Return (X, Y) of the center of cell containing provided text 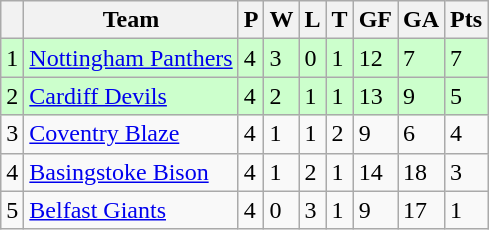
Team (131, 20)
Basingstoke Bison (131, 172)
6 (422, 134)
17 (422, 210)
Belfast Giants (131, 210)
P (251, 20)
W (282, 20)
Coventry Blaze (131, 134)
GF (375, 20)
GA (422, 20)
13 (375, 96)
Pts (466, 20)
18 (422, 172)
L (312, 20)
14 (375, 172)
T (340, 20)
12 (375, 58)
Nottingham Panthers (131, 58)
Cardiff Devils (131, 96)
